Locate the cell with the specified text and output its (x, y) center coordinate. 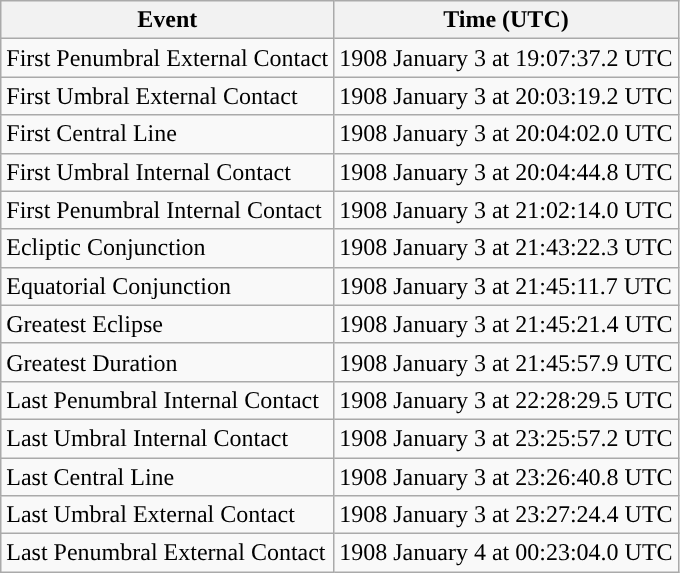
1908 January 3 at 20:03:19.2 UTC (506, 96)
Last Central Line (168, 477)
Event (168, 20)
Last Penumbral Internal Contact (168, 400)
1908 January 3 at 19:07:37.2 UTC (506, 58)
Greatest Duration (168, 362)
First Umbral External Contact (168, 96)
First Penumbral Internal Contact (168, 210)
1908 January 3 at 23:25:57.2 UTC (506, 438)
1908 January 3 at 20:04:02.0 UTC (506, 134)
First Central Line (168, 134)
1908 January 3 at 21:45:57.9 UTC (506, 362)
1908 January 3 at 21:45:21.4 UTC (506, 324)
1908 January 3 at 21:43:22.3 UTC (506, 248)
1908 January 3 at 23:26:40.8 UTC (506, 477)
Last Umbral Internal Contact (168, 438)
Equatorial Conjunction (168, 286)
1908 January 4 at 00:23:04.0 UTC (506, 553)
Time (UTC) (506, 20)
Ecliptic Conjunction (168, 248)
1908 January 3 at 21:45:11.7 UTC (506, 286)
First Umbral Internal Contact (168, 172)
1908 January 3 at 21:02:14.0 UTC (506, 210)
Greatest Eclipse (168, 324)
First Penumbral External Contact (168, 58)
1908 January 3 at 20:04:44.8 UTC (506, 172)
Last Umbral External Contact (168, 515)
1908 January 3 at 23:27:24.4 UTC (506, 515)
Last Penumbral External Contact (168, 553)
1908 January 3 at 22:28:29.5 UTC (506, 400)
